Determine the (X, Y) coordinate at the center of the cell enclosing the given text.  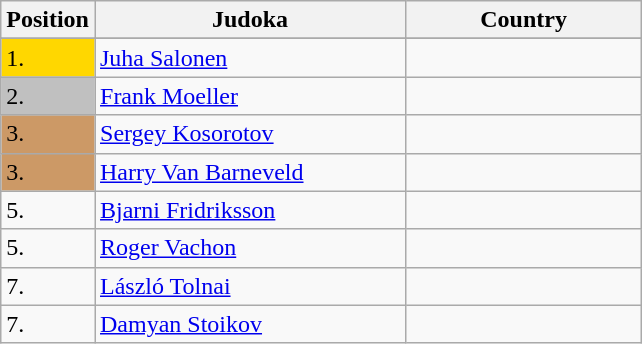
Judoka (250, 20)
2. (48, 96)
1. (48, 58)
Country (524, 20)
Bjarni Fridriksson (250, 210)
Frank Moeller (250, 96)
Roger Vachon (250, 248)
László Tolnai (250, 286)
Damyan Stoikov (250, 324)
Juha Salonen (250, 58)
Sergey Kosorotov (250, 134)
Harry Van Barneveld (250, 172)
Position (48, 20)
